Identify which cell holds the provided text, then report its [X, Y] central coordinate. 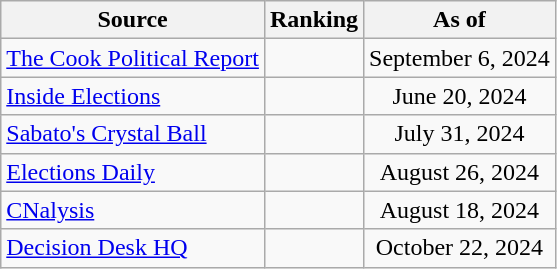
September 6, 2024 [460, 58]
Decision Desk HQ [133, 248]
CNalysis [133, 210]
The Cook Political Report [133, 58]
Ranking [314, 20]
Sabato's Crystal Ball [133, 134]
Elections Daily [133, 172]
August 26, 2024 [460, 172]
June 20, 2024 [460, 96]
Source [133, 20]
July 31, 2024 [460, 134]
As of [460, 20]
August 18, 2024 [460, 210]
October 22, 2024 [460, 248]
Inside Elections [133, 96]
